Return the [x, y] coordinate for the center point of the cell that contains the specified text.  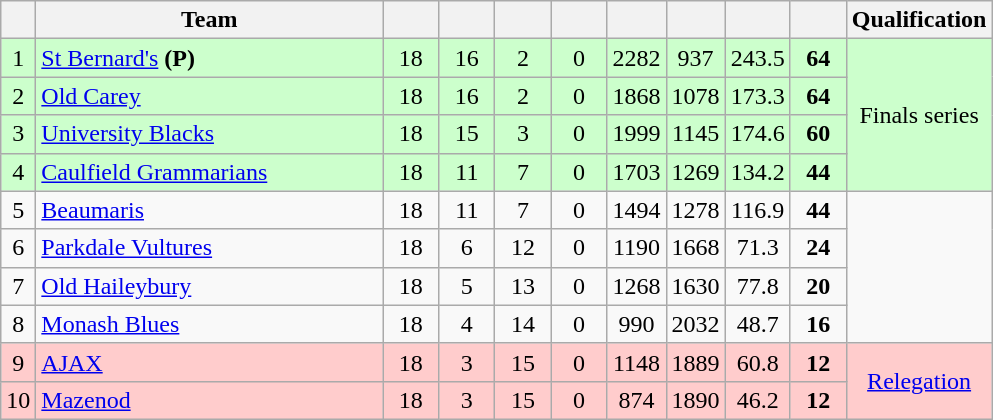
Old Haileybury [210, 286]
1890 [696, 400]
116.9 [758, 210]
71.3 [758, 248]
1889 [696, 362]
Beaumaris [210, 210]
1269 [696, 172]
St Bernard's (P) [210, 58]
77.8 [758, 286]
173.3 [758, 96]
60.8 [758, 362]
1268 [636, 286]
174.6 [758, 134]
14 [523, 324]
9 [18, 362]
20 [818, 286]
Caulfield Grammarians [210, 172]
1999 [636, 134]
48.7 [758, 324]
243.5 [758, 58]
10 [18, 400]
Parkdale Vultures [210, 248]
1078 [696, 96]
1145 [696, 134]
Qualification [919, 20]
1278 [696, 210]
1494 [636, 210]
Monash Blues [210, 324]
990 [636, 324]
874 [636, 400]
60 [818, 134]
Old Carey [210, 96]
1 [18, 58]
Mazenod [210, 400]
937 [696, 58]
46.2 [758, 400]
2032 [696, 324]
8 [18, 324]
1190 [636, 248]
1703 [636, 172]
1148 [636, 362]
AJAX [210, 362]
Relegation [919, 381]
134.2 [758, 172]
Finals series [919, 115]
2282 [636, 58]
University Blacks [210, 134]
13 [523, 286]
24 [818, 248]
Team [210, 20]
1630 [696, 286]
1868 [636, 96]
1668 [696, 248]
